Pinpoint the cell where the given text exists, returning its (X, Y) midpoint coordinate. 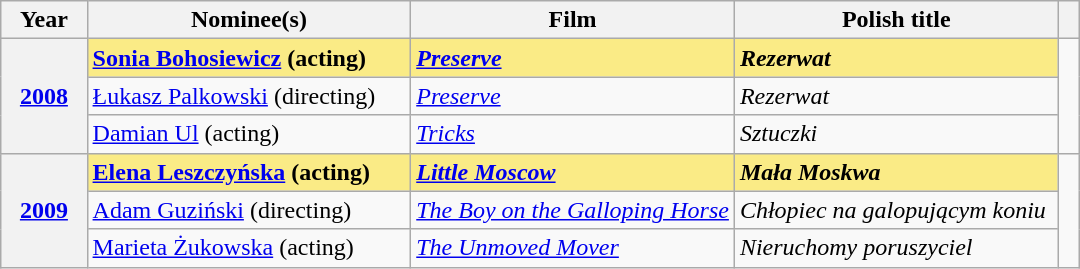
Year (44, 20)
Adam Guziński (directing) (249, 210)
Tricks (573, 134)
Sonia Bohosiewicz (acting) (249, 58)
Film (573, 20)
Chłopiec na galopującym koniu (896, 210)
Damian Ul (acting) (249, 134)
The Boy on the Galloping Horse (573, 210)
Polish title (896, 20)
The Unmoved Mover (573, 248)
Nieruchomy poruszyciel (896, 248)
2008 (44, 96)
2009 (44, 210)
Little Moscow (573, 172)
Sztuczki (896, 134)
Mała Moskwa (896, 172)
Łukasz Palkowski (directing) (249, 96)
Marieta Żukowska (acting) (249, 248)
Nominee(s) (249, 20)
Elena Leszczyńska (acting) (249, 172)
